Output the (X, Y) coordinate of the center of the cell containing the given text.  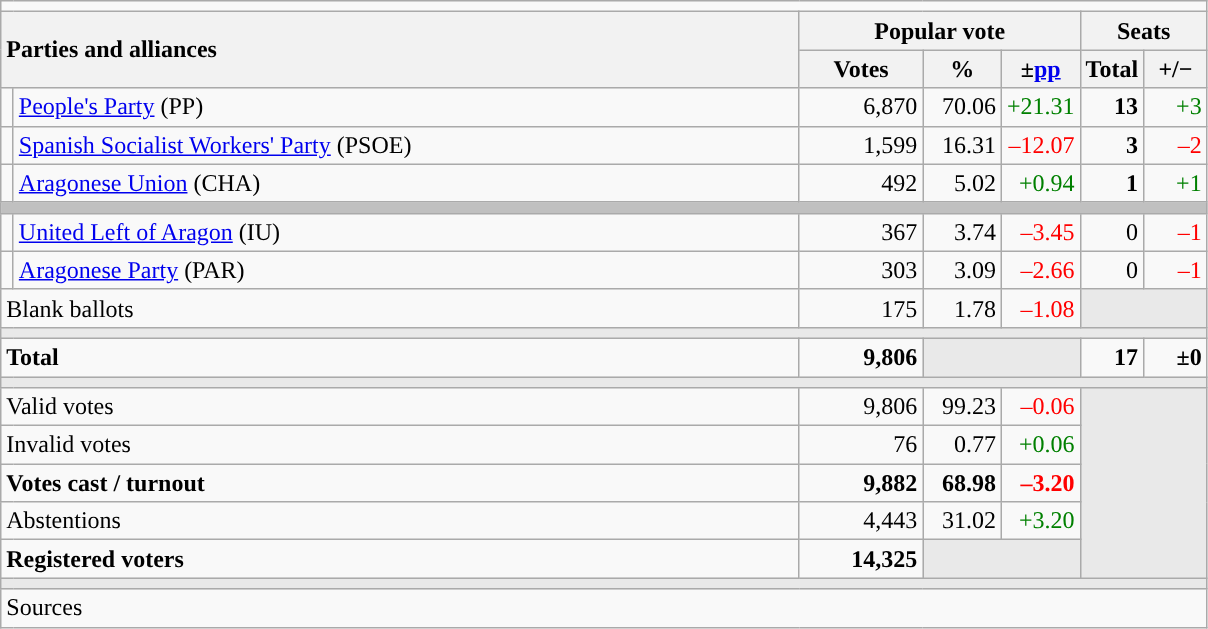
17 (1112, 357)
+0.94 (1040, 183)
76 (861, 445)
United Left of Aragon (IU) (406, 232)
–0.06 (1040, 407)
4,443 (861, 521)
Invalid votes (400, 445)
6,870 (861, 107)
3 (1112, 145)
–12.07 (1040, 145)
13 (1112, 107)
–3.45 (1040, 232)
31.02 (962, 521)
14,325 (861, 559)
Popular vote (940, 31)
Aragonese Union (CHA) (406, 183)
Valid votes (400, 407)
Blank ballots (400, 308)
Registered voters (400, 559)
People's Party (PP) (406, 107)
5.02 (962, 183)
+0.06 (1040, 445)
+/− (1176, 69)
70.06 (962, 107)
Votes (861, 69)
Abstentions (400, 521)
+3 (1176, 107)
–2 (1176, 145)
Spanish Socialist Workers' Party (PSOE) (406, 145)
Parties and alliances (400, 50)
68.98 (962, 483)
492 (861, 183)
±0 (1176, 357)
Seats (1144, 31)
175 (861, 308)
3.09 (962, 270)
303 (861, 270)
Votes cast / turnout (400, 483)
3.74 (962, 232)
+21.31 (1040, 107)
1,599 (861, 145)
+1 (1176, 183)
±pp (1040, 69)
0.77 (962, 445)
+3.20 (1040, 521)
16.31 (962, 145)
Aragonese Party (PAR) (406, 270)
1.78 (962, 308)
99.23 (962, 407)
% (962, 69)
–1.08 (1040, 308)
–3.20 (1040, 483)
1 (1112, 183)
Sources (604, 608)
9,882 (861, 483)
367 (861, 232)
–2.66 (1040, 270)
